Find where the given text appears and provide that cell's center as [x, y] coordinate. 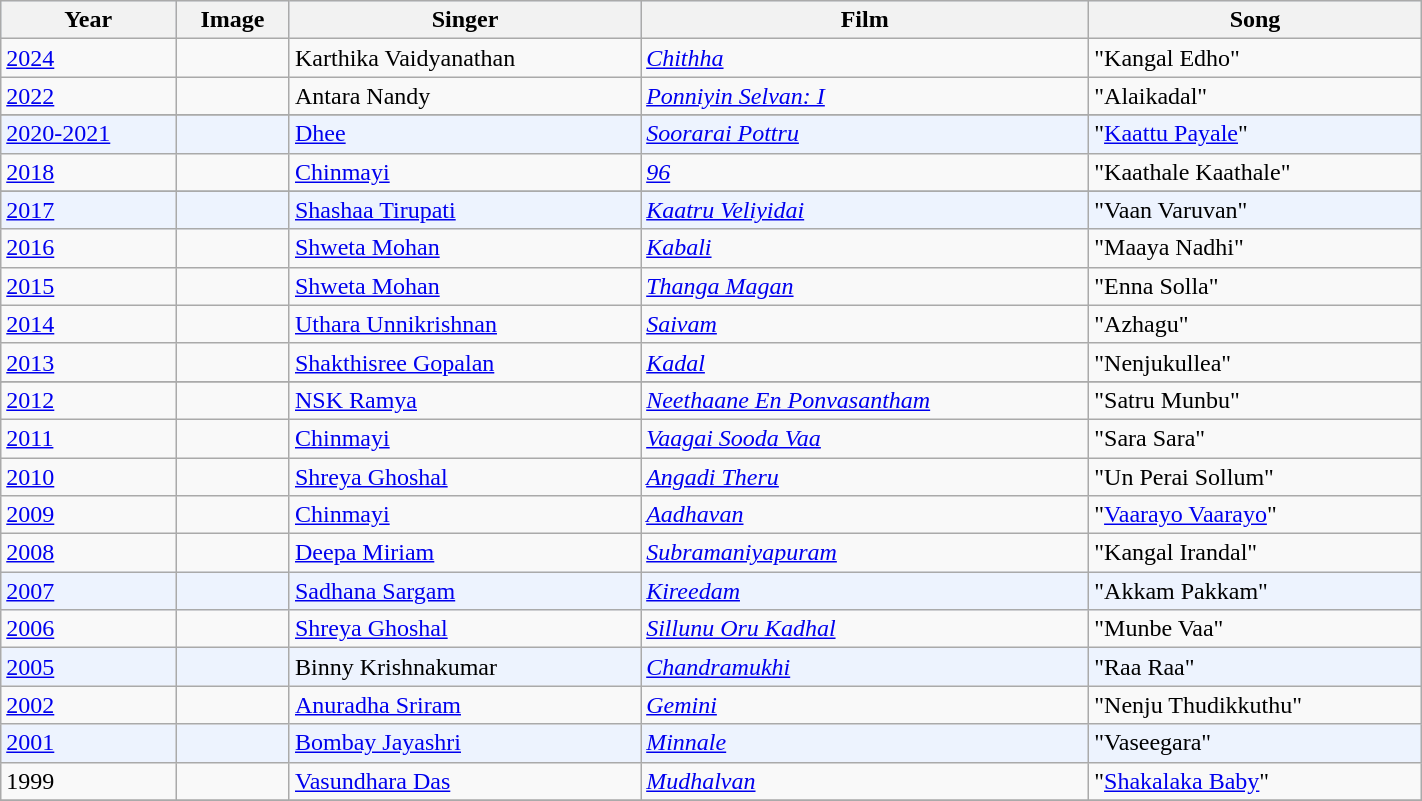
Kaatru Veliyidai [865, 210]
"Vaan Varuvan" [1256, 210]
Deepa Miriam [464, 553]
2008 [88, 553]
"Nenju Thudikkuthu" [1256, 705]
Dhee [464, 134]
Minnale [865, 743]
2017 [88, 210]
Anuradha Sriram [464, 705]
"Sara Sara" [1256, 438]
2015 [88, 286]
2020-2021 [88, 134]
NSK Ramya [464, 400]
Neethaane En Ponvasantham [865, 400]
"Azhagu" [1256, 324]
Soorarai Pottru [865, 134]
Kabali [865, 248]
2022 [88, 96]
2016 [88, 248]
2014 [88, 324]
Mudhalvan [865, 781]
Song [1256, 20]
Chithha [865, 58]
2001 [88, 743]
"Vaseegara" [1256, 743]
"Akkam Pakkam" [1256, 591]
Gemini [865, 705]
Shashaa Tirupati [464, 210]
"Enna Solla" [1256, 286]
"Kaathale Kaathale" [1256, 172]
"Alaikadal" [1256, 96]
2024 [88, 58]
"Vaarayo Vaarayo" [1256, 515]
"Shakalaka Baby" [1256, 781]
Karthika Vaidyanathan [464, 58]
Singer [464, 20]
Binny Krishnakumar [464, 667]
"Un Perai Sollum" [1256, 477]
2005 [88, 667]
2007 [88, 591]
Chandramukhi [865, 667]
Thanga Magan [865, 286]
96 [865, 172]
Shakthisree Gopalan [464, 362]
2013 [88, 362]
1999 [88, 781]
Bombay Jayashri [464, 743]
2006 [88, 629]
2011 [88, 438]
Sillunu Oru Kadhal [865, 629]
"Kangal Edho" [1256, 58]
"Kangal Irandal" [1256, 553]
Aadhavan [865, 515]
Sadhana Sargam [464, 591]
Kireedam [865, 591]
Year [88, 20]
2010 [88, 477]
Image [233, 20]
"Satru Munbu" [1256, 400]
2018 [88, 172]
"Maaya Nadhi" [1256, 248]
2012 [88, 400]
Vaagai Sooda Vaa [865, 438]
"Nenjukullea" [1256, 362]
2002 [88, 705]
Subramaniyapuram [865, 553]
Angadi Theru [865, 477]
Ponniyin Selvan: I [865, 96]
"Kaattu Payale" [1256, 134]
Saivam [865, 324]
Kadal [865, 362]
2009 [88, 515]
Vasundhara Das [464, 781]
"Munbe Vaa" [1256, 629]
Uthara Unnikrishnan [464, 324]
"Raa Raa" [1256, 667]
Antara Nandy [464, 96]
Film [865, 20]
